Identify which cell holds the provided text, then report its (x, y) central coordinate. 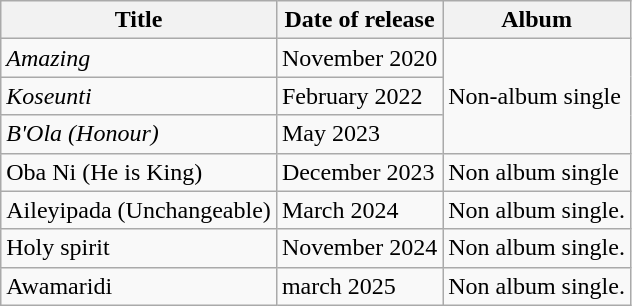
Non-album single (537, 96)
Album (537, 20)
Date of release (359, 20)
March 2024 (359, 210)
march 2025 (359, 286)
November 2020 (359, 58)
Title (139, 20)
Holy spirit (139, 248)
Amazing (139, 58)
Aileyipada (Unchangeable) (139, 210)
Koseunti (139, 96)
February 2022 (359, 96)
Non album single (537, 172)
May 2023 (359, 134)
December 2023 (359, 172)
B'Ola (Honour) (139, 134)
November 2024 (359, 248)
Oba Ni (He is King) (139, 172)
Awamaridi (139, 286)
